Pinpoint the cell where the given text exists, returning its (x, y) midpoint coordinate. 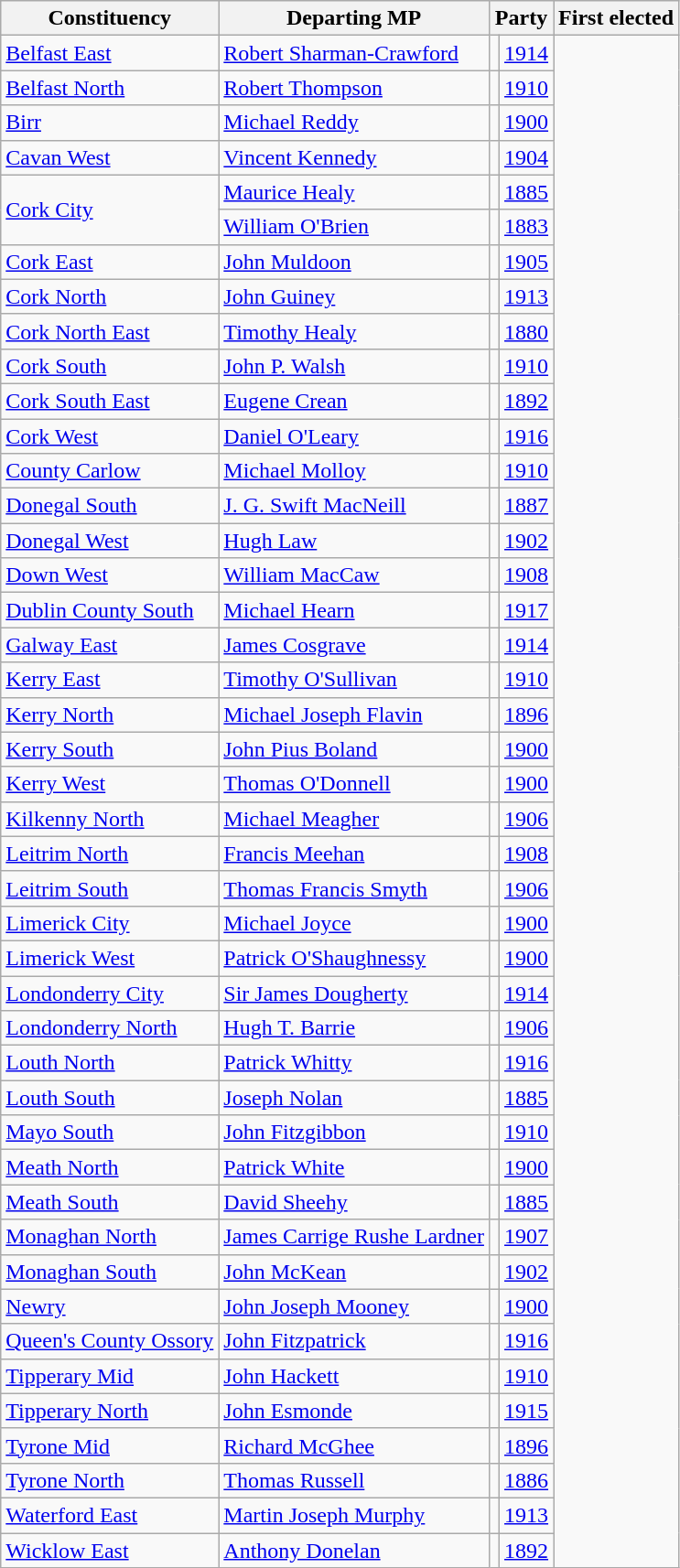
John Hackett (354, 1376)
First elected (617, 18)
1917 (527, 610)
James Cosgrave (354, 645)
Londonderry City (110, 993)
Thomas Francis Smyth (354, 888)
Daniel O'Leary (354, 436)
Leitrim South (110, 888)
1886 (527, 1480)
John P. Walsh (354, 366)
Tyrone Mid (110, 1445)
Timothy Healy (354, 331)
Mayo South (110, 1133)
Down West (110, 575)
1887 (527, 506)
Hugh Law (354, 541)
Kerry West (110, 784)
Joseph Nolan (354, 1098)
Tipperary North (110, 1411)
Leitrim North (110, 854)
Cork North (110, 296)
Kerry East (110, 680)
Londonderry North (110, 1028)
Meath South (110, 1202)
Tyrone North (110, 1480)
Michael Meagher (354, 819)
William MacCaw (354, 575)
Louth North (110, 1063)
1907 (527, 1237)
Cork City (110, 209)
Kerry South (110, 749)
John Fitzpatrick (354, 1341)
Hugh T. Barrie (354, 1028)
James Carrige Rushe Lardner (354, 1237)
1915 (527, 1411)
County Carlow (110, 471)
Queen's County Ossory (110, 1341)
Kilkenny North (110, 819)
1880 (527, 331)
Michael Joyce (354, 923)
Richard McGhee (354, 1445)
Cork North East (110, 331)
Meath North (110, 1167)
1883 (527, 227)
1905 (527, 262)
Cavan West (110, 157)
Cork East (110, 262)
Party (521, 18)
Timothy O'Sullivan (354, 680)
Patrick Whitty (354, 1063)
Galway East (110, 645)
Robert Thompson (354, 88)
Thomas Russell (354, 1480)
Thomas O'Donnell (354, 784)
Birr (110, 123)
Francis Meehan (354, 854)
Martin Joseph Murphy (354, 1515)
David Sheehy (354, 1202)
Kerry North (110, 714)
Sir James Dougherty (354, 993)
Michael Hearn (354, 610)
John Esmonde (354, 1411)
Newry (110, 1306)
Wicklow East (110, 1551)
Patrick O'Shaughnessy (354, 958)
William O'Brien (354, 227)
Robert Sharman-Crawford (354, 53)
Constituency (110, 18)
Maurice Healy (354, 192)
Donegal South (110, 506)
Michael Joseph Flavin (354, 714)
Limerick City (110, 923)
Cork South East (110, 401)
Limerick West (110, 958)
Anthony Donelan (354, 1551)
Belfast East (110, 53)
Waterford East (110, 1515)
Michael Molloy (354, 471)
1904 (527, 157)
John Joseph Mooney (354, 1306)
Tipperary Mid (110, 1376)
Departing MP (354, 18)
John Guiney (354, 296)
John Muldoon (354, 262)
Donegal West (110, 541)
Cork South (110, 366)
Vincent Kennedy (354, 157)
John Pius Boland (354, 749)
John McKean (354, 1272)
John Fitzgibbon (354, 1133)
Louth South (110, 1098)
Dublin County South (110, 610)
Monaghan South (110, 1272)
Cork West (110, 436)
Patrick White (354, 1167)
J. G. Swift MacNeill (354, 506)
Eugene Crean (354, 401)
Monaghan North (110, 1237)
Belfast North (110, 88)
Michael Reddy (354, 123)
